Find where the given text appears and provide that cell's center as (x, y) coordinate. 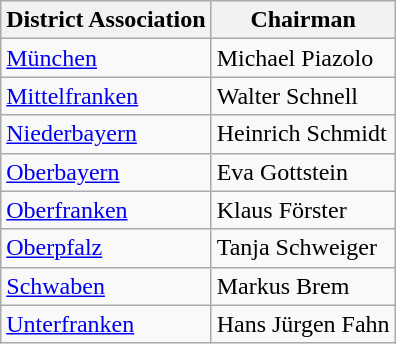
Schwaben (106, 286)
Chairman (303, 20)
Oberfranken (106, 210)
Hans Jürgen Fahn (303, 324)
Markus Brem (303, 286)
Eva Gottstein (303, 172)
Tanja Schweiger (303, 248)
Unterfranken (106, 324)
District Association (106, 20)
Walter Schnell (303, 96)
Oberpfalz (106, 248)
Michael Piazolo (303, 58)
Oberbayern (106, 172)
Klaus Förster (303, 210)
Heinrich Schmidt (303, 134)
Niederbayern (106, 134)
Mittelfranken (106, 96)
München (106, 58)
